For the text-containing cell, return its midpoint in [x, y] coordinate format. 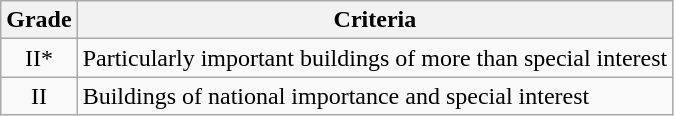
Particularly important buildings of more than special interest [375, 58]
II [39, 96]
II* [39, 58]
Buildings of national importance and special interest [375, 96]
Grade [39, 20]
Criteria [375, 20]
